From the cell containing the given text, extract its center point as (x, y) coordinate. 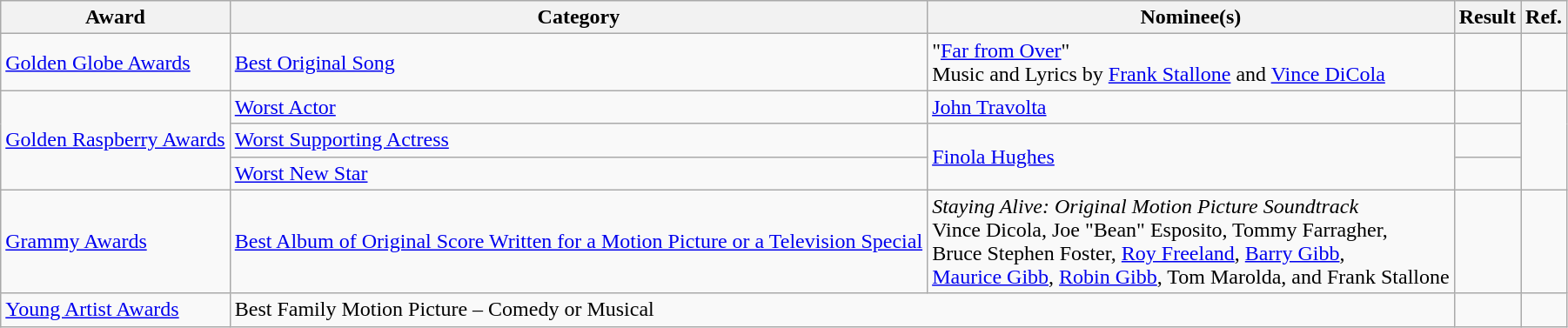
Finola Hughes (1191, 157)
Worst New Star (578, 173)
John Travolta (1191, 107)
Ref. (1544, 17)
Golden Globe Awards (115, 63)
Result (1487, 17)
"Far from Over" Music and Lyrics by Frank Stallone and Vince DiCola (1191, 63)
Worst Supporting Actress (578, 140)
Award (115, 17)
Grammy Awards (115, 242)
Worst Actor (578, 107)
Nominee(s) (1191, 17)
Young Artist Awards (115, 310)
Best Album of Original Score Written for a Motion Picture or a Television Special (578, 242)
Best Original Song (578, 63)
Golden Raspberry Awards (115, 140)
Best Family Motion Picture – Comedy or Musical (842, 310)
Category (578, 17)
